Search for the cell housing the specified text and yield its [x, y] center coordinate. 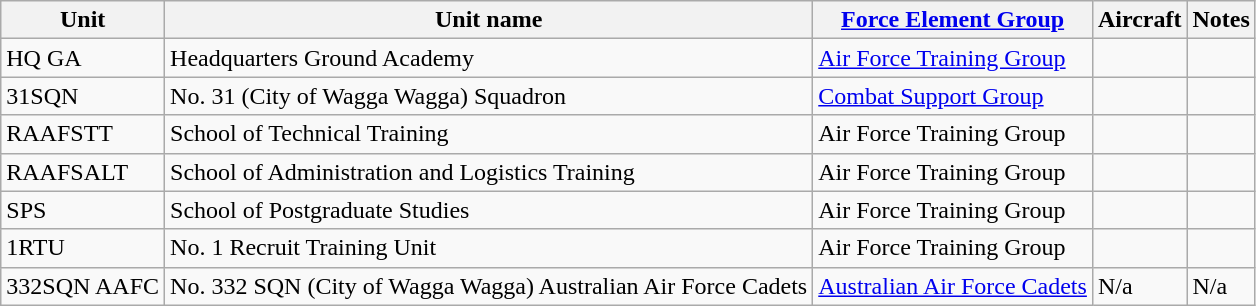
Australian Air Force Cadets [953, 286]
Aircraft [1140, 20]
Combat Support Group [953, 96]
No. 31 (City of Wagga Wagga) Squadron [489, 96]
1RTU [83, 248]
31SQN [83, 96]
Unit [83, 20]
SPS [83, 210]
School of Postgraduate Studies [489, 210]
School of Administration and Logistics Training [489, 172]
No. 1 Recruit Training Unit [489, 248]
HQ GA [83, 58]
Unit name [489, 20]
RAAFSTT [83, 134]
No. 332 SQN (City of Wagga Wagga) Australian Air Force Cadets [489, 286]
Force Element Group [953, 20]
School of Technical Training [489, 134]
332SQN AAFC [83, 286]
RAAFSALT [83, 172]
Headquarters Ground Academy [489, 58]
Notes [1221, 20]
